Search for the cell housing the specified text and yield its [x, y] center coordinate. 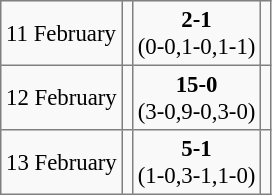
5-1(1-0,3-1,1-0) [196, 162]
11 February [62, 33]
15-0(3-0,9-0,3-0) [196, 97]
2-1(0-0,1-0,1-1) [196, 33]
12 February [62, 97]
13 February [62, 162]
